Find where the given text appears and provide that cell's center as (X, Y) coordinate. 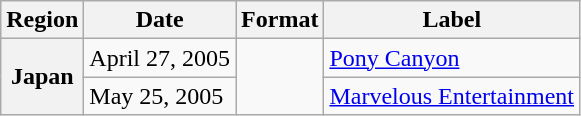
Pony Canyon (452, 58)
May 25, 2005 (160, 96)
Format (280, 20)
Marvelous Entertainment (452, 96)
Region (42, 20)
Label (452, 20)
April 27, 2005 (160, 58)
Japan (42, 77)
Date (160, 20)
